Search for the cell housing the specified text and yield its [x, y] center coordinate. 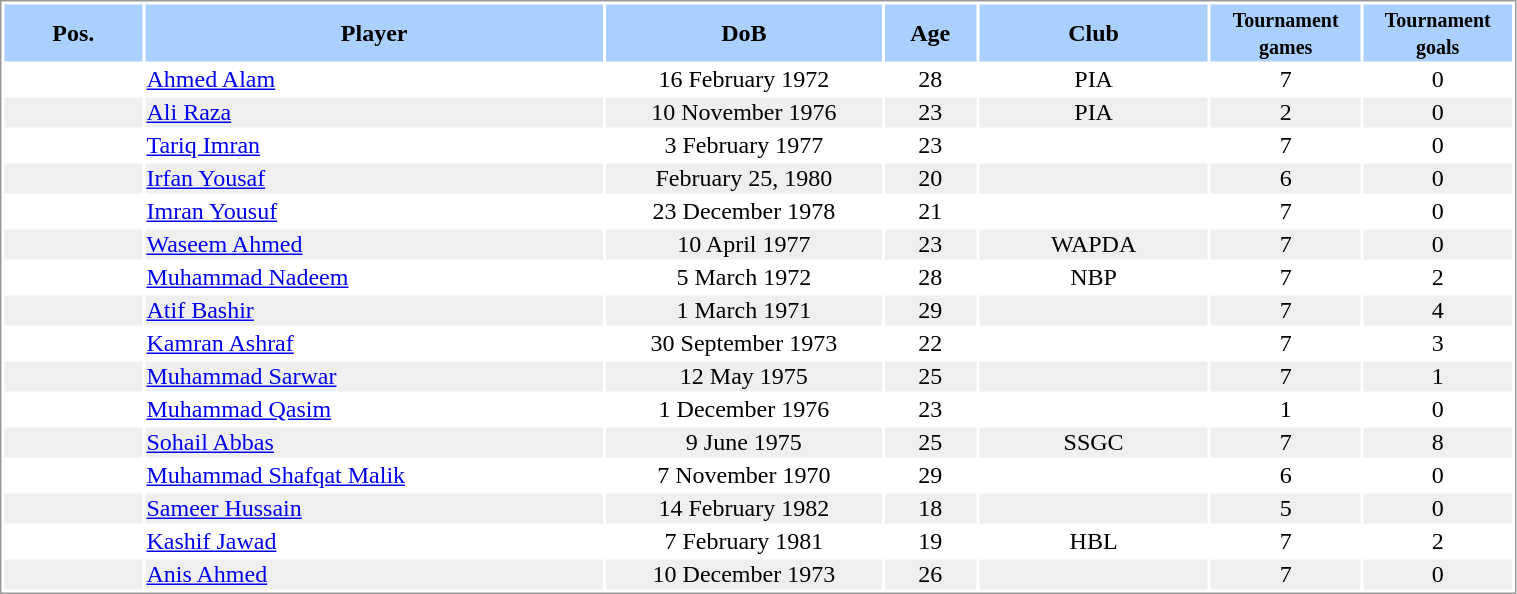
Kashif Jawad [374, 541]
Tournamentgames [1286, 32]
22 [930, 343]
February 25, 1980 [744, 179]
19 [930, 541]
WAPDA [1094, 245]
Anis Ahmed [374, 575]
14 February 1982 [744, 509]
3 [1438, 343]
HBL [1094, 541]
7 February 1981 [744, 541]
5 [1286, 509]
Ahmed Alam [374, 79]
Muhammad Qasim [374, 409]
1 March 1971 [744, 311]
10 November 1976 [744, 113]
Muhammad Shafqat Malik [374, 475]
Kamran Ashraf [374, 343]
9 June 1975 [744, 443]
Age [930, 32]
10 December 1973 [744, 575]
SSGC [1094, 443]
4 [1438, 311]
5 March 1972 [744, 277]
Club [1094, 32]
18 [930, 509]
1 December 1976 [744, 409]
16 February 1972 [744, 79]
21 [930, 211]
23 December 1978 [744, 211]
Muhammad Sarwar [374, 377]
Pos. [72, 32]
NBP [1094, 277]
DoB [744, 32]
20 [930, 179]
Sameer Hussain [374, 509]
Irfan Yousaf [374, 179]
26 [930, 575]
Imran Yousuf [374, 211]
Player [374, 32]
10 April 1977 [744, 245]
8 [1438, 443]
Waseem Ahmed [374, 245]
30 September 1973 [744, 343]
3 February 1977 [744, 145]
Ali Raza [374, 113]
Tariq Imran [374, 145]
Tournamentgoals [1438, 32]
Muhammad Nadeem [374, 277]
7 November 1970 [744, 475]
Sohail Abbas [374, 443]
12 May 1975 [744, 377]
Atif Bashir [374, 311]
